Provide the [X, Y] coordinate of the cell's center where the given text is located.  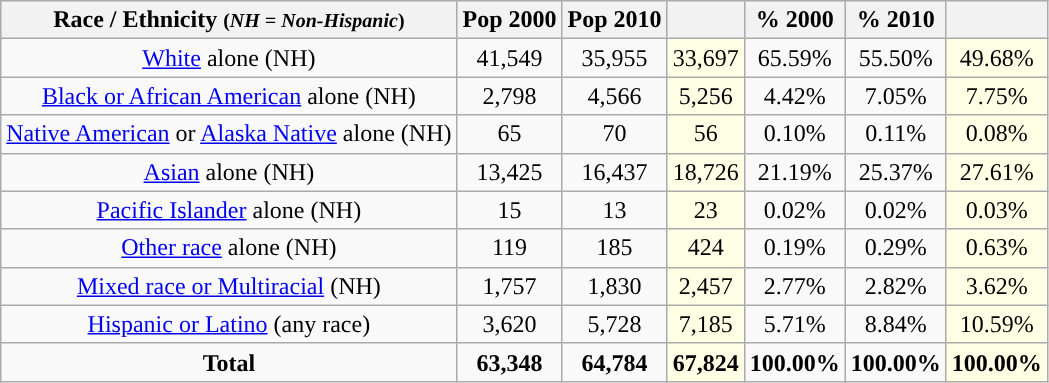
65 [510, 134]
4,566 [614, 96]
Total [229, 362]
Black or African American alone (NH) [229, 96]
65.59% [794, 58]
% 2010 [896, 20]
Pop 2010 [614, 20]
Race / Ethnicity (NH = Non-Hispanic) [229, 20]
1,757 [510, 286]
2,798 [510, 96]
Hispanic or Latino (any race) [229, 324]
3,620 [510, 324]
35,955 [614, 58]
Pop 2000 [510, 20]
Native American or Alaska Native alone (NH) [229, 134]
5,728 [614, 324]
13 [614, 210]
67,824 [706, 362]
119 [510, 248]
23 [706, 210]
Mixed race or Multiracial (NH) [229, 286]
424 [706, 248]
Pacific Islander alone (NH) [229, 210]
25.37% [896, 172]
7,185 [706, 324]
1,830 [614, 286]
2.82% [896, 286]
7.05% [896, 96]
2.77% [794, 286]
Other race alone (NH) [229, 248]
Asian alone (NH) [229, 172]
55.50% [896, 58]
56 [706, 134]
0.29% [896, 248]
27.61% [996, 172]
0.63% [996, 248]
63,348 [510, 362]
15 [510, 210]
5,256 [706, 96]
% 2000 [794, 20]
0.11% [896, 134]
18,726 [706, 172]
0.03% [996, 210]
41,549 [510, 58]
0.08% [996, 134]
0.10% [794, 134]
185 [614, 248]
White alone (NH) [229, 58]
70 [614, 134]
0.19% [794, 248]
21.19% [794, 172]
64,784 [614, 362]
8.84% [896, 324]
13,425 [510, 172]
4.42% [794, 96]
33,697 [706, 58]
49.68% [996, 58]
7.75% [996, 96]
16,437 [614, 172]
10.59% [996, 324]
3.62% [996, 286]
2,457 [706, 286]
5.71% [794, 324]
